Capture the cell that displays the provided text and extract its [X, Y] central coordinate. 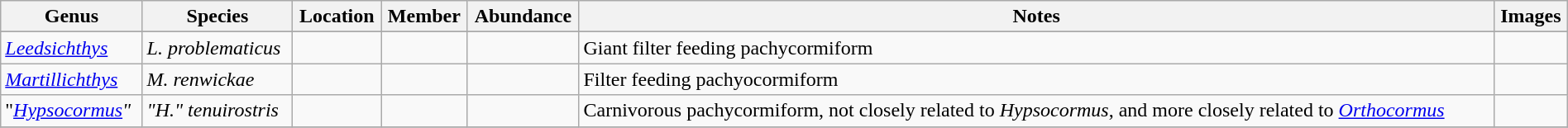
Carnivorous pachycormiform, not closely related to Hypsocormus, and more closely related to Orthocormus [1036, 111]
M. renwickae [218, 79]
Genus [71, 17]
Martillichthys [71, 79]
"Hypsocormus" [71, 111]
L. problematicus [218, 48]
Images [1530, 17]
Abundance [523, 17]
Member [424, 17]
Leedsichthys [71, 48]
"H." tenuirostris [218, 111]
Species [218, 17]
Location [337, 17]
Filter feeding pachyocormiform [1036, 79]
Notes [1036, 17]
Giant filter feeding pachycormiform [1036, 48]
